For the text-containing cell, return its midpoint in [x, y] coordinate format. 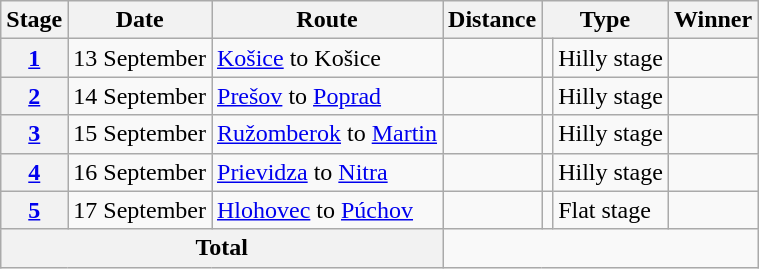
Type [606, 20]
Ružomberok to Martin [328, 134]
4 [34, 172]
5 [34, 210]
Košice to Košice [328, 58]
Winner [712, 20]
Route [328, 20]
Prievidza to Nitra [328, 172]
Flat stage [611, 210]
Date [140, 20]
13 September [140, 58]
17 September [140, 210]
15 September [140, 134]
Total [222, 248]
Prešov to Poprad [328, 96]
Stage [34, 20]
Hlohovec to Púchov [328, 210]
2 [34, 96]
Distance [492, 20]
16 September [140, 172]
3 [34, 134]
14 September [140, 96]
1 [34, 58]
